Detect which cell encompasses the target text, then output its [X, Y] center coordinate. 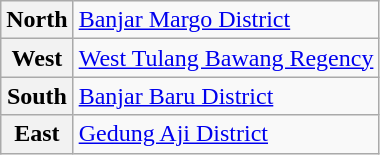
Gedung Aji District [226, 134]
South [37, 96]
East [37, 134]
Banjar Baru District [226, 96]
West Tulang Bawang Regency [226, 58]
West [37, 58]
Banjar Margo District [226, 20]
North [37, 20]
